Output the [X, Y] coordinate of the center of the cell containing the given text.  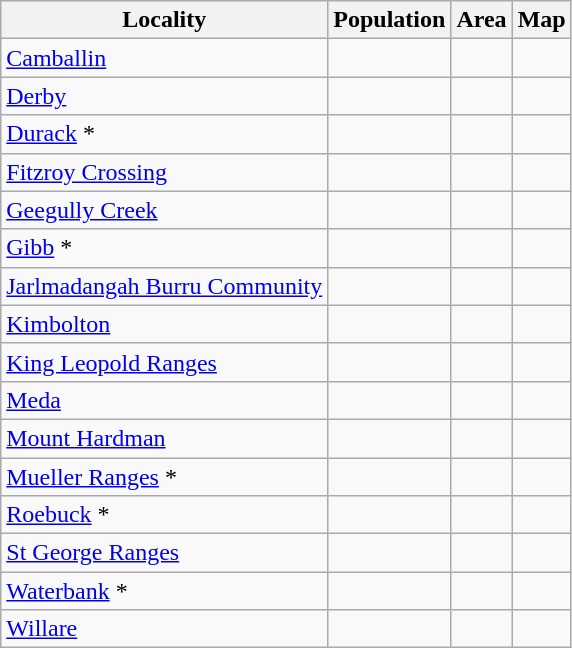
Gibb * [164, 248]
St George Ranges [164, 553]
King Leopold Ranges [164, 362]
Durack * [164, 134]
Derby [164, 96]
Map [542, 20]
Roebuck * [164, 515]
Kimbolton [164, 324]
Area [482, 20]
Population [390, 20]
Jarlmadangah Burru Community [164, 286]
Mount Hardman [164, 438]
Mueller Ranges * [164, 477]
Meda [164, 400]
Geegully Creek [164, 210]
Locality [164, 20]
Waterbank * [164, 591]
Fitzroy Crossing [164, 172]
Willare [164, 629]
Camballin [164, 58]
